Locate the cell with the specified text and output its (X, Y) center coordinate. 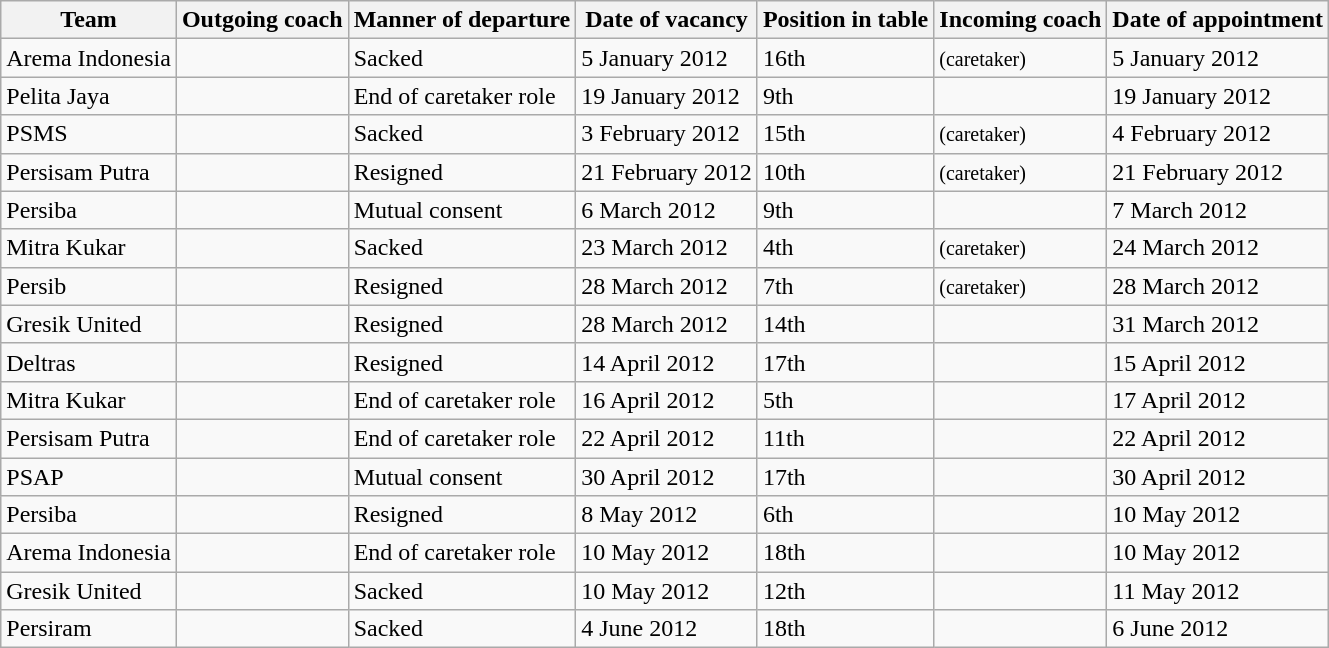
Persib (89, 286)
Position in table (845, 20)
11th (845, 438)
7 March 2012 (1218, 210)
Date of appointment (1218, 20)
Outgoing coach (262, 20)
4 February 2012 (1218, 134)
Deltras (89, 362)
11 May 2012 (1218, 591)
PSMS (89, 134)
Manner of departure (462, 20)
4th (845, 248)
6 June 2012 (1218, 629)
24 March 2012 (1218, 248)
14th (845, 324)
6th (845, 515)
15 April 2012 (1218, 362)
14 April 2012 (667, 362)
17 April 2012 (1218, 400)
16 April 2012 (667, 400)
Date of vacancy (667, 20)
Team (89, 20)
12th (845, 591)
7th (845, 286)
3 February 2012 (667, 134)
6 March 2012 (667, 210)
PSAP (89, 477)
10th (845, 172)
31 March 2012 (1218, 324)
4 June 2012 (667, 629)
Pelita Jaya (89, 96)
16th (845, 58)
Persiram (89, 629)
5th (845, 400)
23 March 2012 (667, 248)
15th (845, 134)
8 May 2012 (667, 515)
Incoming coach (1020, 20)
